Return the (X, Y) coordinate for the center point of the cell that contains the specified text.  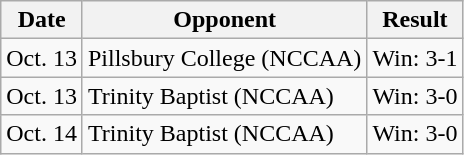
Opponent (224, 20)
Result (415, 20)
Oct. 14 (42, 134)
Date (42, 20)
Win: 3-1 (415, 58)
Pillsbury College (NCCAA) (224, 58)
